Pinpoint the cell where the given text exists, returning its [X, Y] midpoint coordinate. 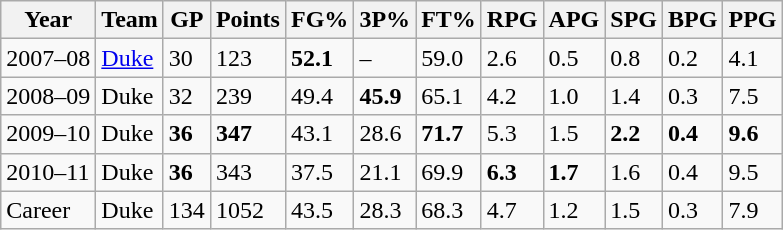
43.5 [319, 210]
2007–08 [48, 58]
2.6 [512, 58]
Points [248, 20]
65.1 [449, 96]
APG [574, 20]
RPG [512, 20]
1052 [248, 210]
52.1 [319, 58]
59.0 [449, 58]
43.1 [319, 134]
123 [248, 58]
32 [186, 96]
1.4 [634, 96]
Team [130, 20]
45.9 [385, 96]
Year [48, 20]
1.0 [574, 96]
37.5 [319, 172]
GP [186, 20]
49.4 [319, 96]
9.5 [752, 172]
SPG [634, 20]
FT% [449, 20]
– [385, 58]
5.3 [512, 134]
9.6 [752, 134]
30 [186, 58]
69.9 [449, 172]
2008–09 [48, 96]
0.5 [574, 58]
134 [186, 210]
4.2 [512, 96]
PPG [752, 20]
0.8 [634, 58]
Career [48, 210]
0.2 [693, 58]
BPG [693, 20]
239 [248, 96]
1.2 [574, 210]
343 [248, 172]
3P% [385, 20]
4.7 [512, 210]
1.7 [574, 172]
2009–10 [48, 134]
28.3 [385, 210]
7.9 [752, 210]
FG% [319, 20]
2010–11 [48, 172]
2.2 [634, 134]
21.1 [385, 172]
6.3 [512, 172]
71.7 [449, 134]
347 [248, 134]
4.1 [752, 58]
68.3 [449, 210]
7.5 [752, 96]
1.6 [634, 172]
28.6 [385, 134]
